Return the (X, Y) coordinate for the center point of the cell that contains the specified text.  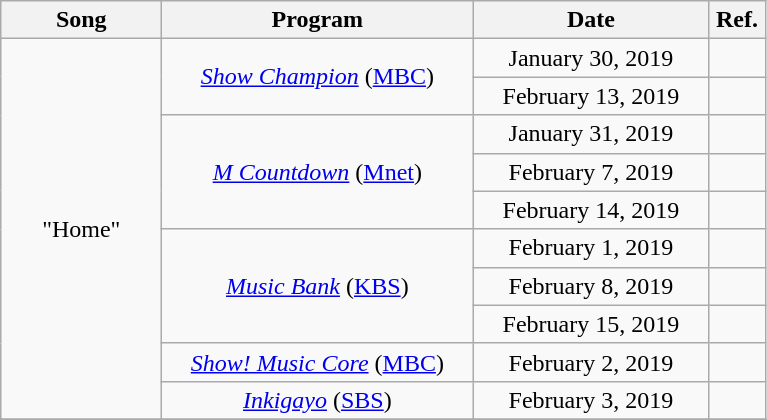
Ref. (737, 20)
February 13, 2019 (591, 96)
February 15, 2019 (591, 324)
February 14, 2019 (591, 210)
January 31, 2019 (591, 134)
February 3, 2019 (591, 400)
February 7, 2019 (591, 172)
Inkigayo (SBS) (318, 400)
February 2, 2019 (591, 362)
February 1, 2019 (591, 248)
M Countdown (Mnet) (318, 172)
Music Bank (KBS) (318, 286)
February 8, 2019 (591, 286)
Song (82, 20)
Date (591, 20)
Show Champion (MBC) (318, 77)
Program (318, 20)
"Home" (82, 230)
January 30, 2019 (591, 58)
Show! Music Core (MBC) (318, 362)
